Find where the given text appears and provide that cell's center as [x, y] coordinate. 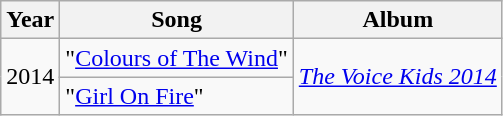
"Girl On Fire" [176, 96]
Year [30, 20]
Album [398, 20]
"Colours of The Wind" [176, 58]
2014 [30, 77]
Song [176, 20]
The Voice Kids 2014 [398, 77]
